Extract the [x, y] coordinate from the center of the cell holding the provided text.  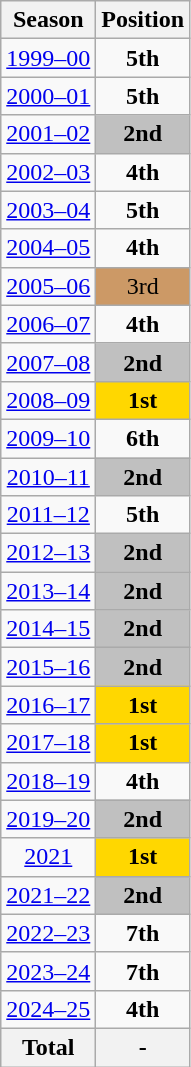
2002–03 [48, 172]
2006–07 [48, 324]
2005–06 [48, 286]
2011–12 [48, 515]
2000–01 [48, 96]
2004–05 [48, 248]
3rd [143, 286]
1999–00 [48, 58]
Position [143, 20]
2008–09 [48, 400]
2010–11 [48, 477]
6th [143, 438]
2001–02 [48, 134]
2022–23 [48, 933]
2013–14 [48, 591]
2018–19 [48, 781]
2023–24 [48, 971]
- [143, 1047]
2009–10 [48, 438]
Total [48, 1047]
2015–16 [48, 667]
2024–25 [48, 1009]
2014–15 [48, 629]
2012–13 [48, 553]
2016–17 [48, 705]
2021–22 [48, 895]
2017–18 [48, 743]
2003–04 [48, 210]
2007–08 [48, 362]
2019–20 [48, 819]
Season [48, 20]
2021 [48, 857]
